Search for the cell housing the specified text and yield its [x, y] center coordinate. 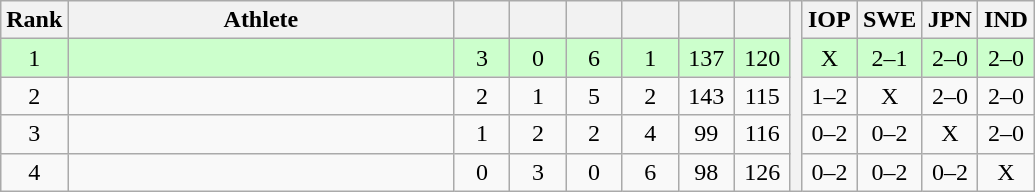
126 [762, 172]
IOP [829, 20]
99 [706, 134]
JPN [950, 20]
120 [762, 58]
115 [762, 96]
2–1 [889, 58]
98 [706, 172]
1–2 [829, 96]
Athlete [261, 20]
IND [1006, 20]
137 [706, 58]
Rank [34, 20]
143 [706, 96]
5 [594, 96]
116 [762, 134]
SWE [889, 20]
